Determine the (x, y) coordinate at the center of the cell enclosing the given text.  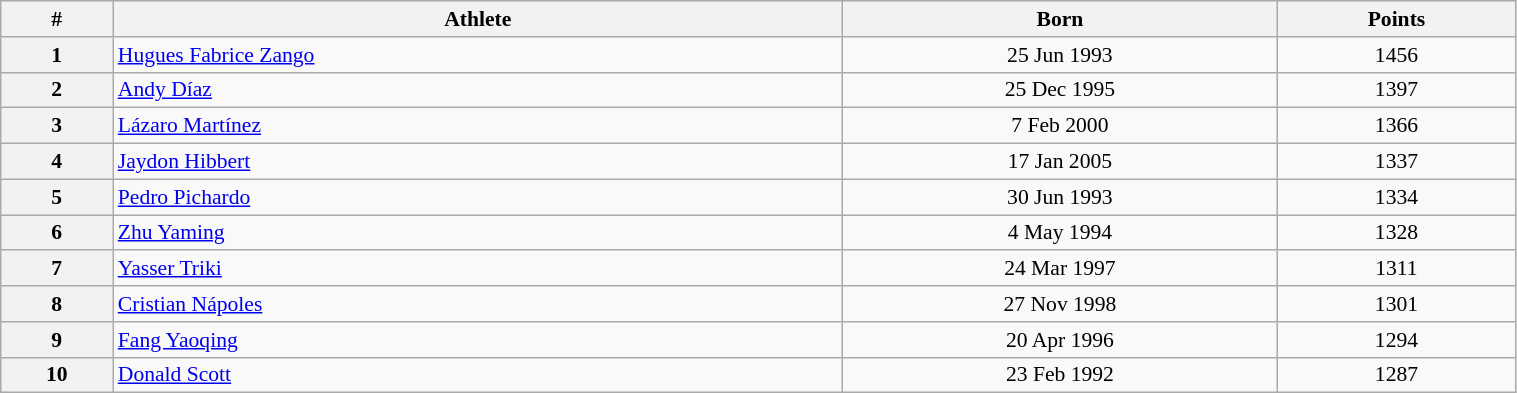
1311 (1396, 269)
# (57, 19)
6 (57, 233)
1334 (1396, 197)
Yasser Triki (478, 269)
17 Jan 2005 (1060, 162)
Lázaro Martínez (478, 126)
1301 (1396, 304)
7 (57, 269)
Cristian Nápoles (478, 304)
Zhu Yaming (478, 233)
Fang Yaoqing (478, 340)
1 (57, 55)
1328 (1396, 233)
Andy Díaz (478, 90)
7 Feb 2000 (1060, 126)
1366 (1396, 126)
10 (57, 375)
Athlete (478, 19)
Jaydon Hibbert (478, 162)
3 (57, 126)
Hugues Fabrice Zango (478, 55)
25 Jun 1993 (1060, 55)
5 (57, 197)
8 (57, 304)
1287 (1396, 375)
1337 (1396, 162)
4 (57, 162)
1294 (1396, 340)
30 Jun 1993 (1060, 197)
1397 (1396, 90)
Donald Scott (478, 375)
9 (57, 340)
20 Apr 1996 (1060, 340)
Pedro Pichardo (478, 197)
25 Dec 1995 (1060, 90)
2 (57, 90)
27 Nov 1998 (1060, 304)
4 May 1994 (1060, 233)
24 Mar 1997 (1060, 269)
1456 (1396, 55)
Points (1396, 19)
23 Feb 1992 (1060, 375)
Born (1060, 19)
